From the cell containing the given text, extract its center point as (x, y) coordinate. 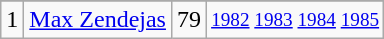
1 (12, 20)
Max Zendejas (98, 20)
79 (188, 20)
1982 1983 1984 1985 (296, 20)
